Search for the cell housing the specified text and yield its (X, Y) center coordinate. 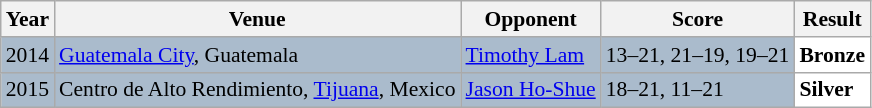
Silver (832, 90)
13–21, 21–19, 19–21 (698, 55)
2015 (28, 90)
Timothy Lam (530, 55)
Opponent (530, 19)
Guatemala City, Guatemala (257, 55)
Score (698, 19)
Year (28, 19)
2014 (28, 55)
Venue (257, 19)
Result (832, 19)
18–21, 11–21 (698, 90)
Centro de Alto Rendimiento, Tijuana, Mexico (257, 90)
Jason Ho-Shue (530, 90)
Bronze (832, 55)
